Scan for the cell matching the given text and deliver its [X, Y] coordinate at center. 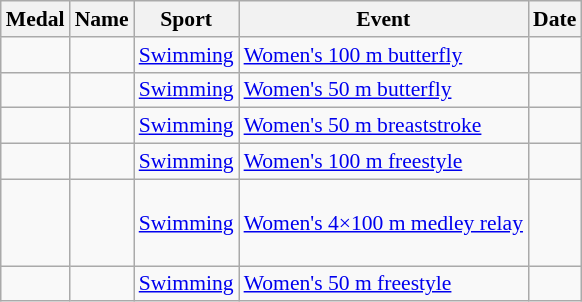
Date [554, 19]
Women's 100 m freestyle [384, 162]
Sport [186, 19]
Name [102, 19]
Women's 100 m butterfly [384, 55]
Medal [36, 19]
Women's 50 m freestyle [384, 284]
Women's 50 m butterfly [384, 90]
Women's 4×100 m medley relay [384, 222]
Event [384, 19]
Women's 50 m breaststroke [384, 126]
